Identify which cell holds the provided text, then report its (x, y) central coordinate. 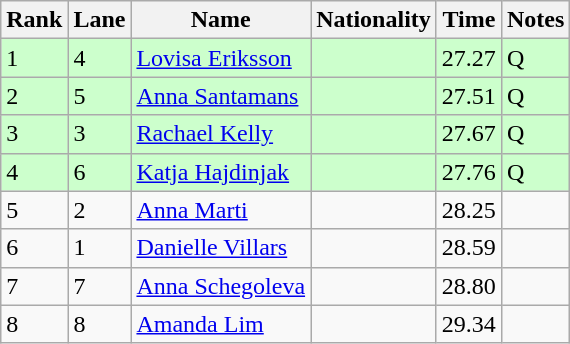
Anna Marti (221, 210)
29.34 (468, 324)
28.80 (468, 286)
Time (468, 20)
Danielle Villars (221, 248)
Amanda Lim (221, 324)
27.76 (468, 172)
Rank (34, 20)
Lane (100, 20)
Anna Schegoleva (221, 286)
Anna Santamans (221, 96)
Name (221, 20)
27.67 (468, 134)
Rachael Kelly (221, 134)
Nationality (374, 20)
Notes (535, 20)
27.27 (468, 58)
28.59 (468, 248)
28.25 (468, 210)
27.51 (468, 96)
Lovisa Eriksson (221, 58)
Katja Hajdinjak (221, 172)
